Search for the cell housing the specified text and yield its (x, y) center coordinate. 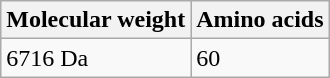
60 (260, 58)
6716 Da (96, 58)
Amino acids (260, 20)
Molecular weight (96, 20)
